Extract the [x, y] coordinate from the center of the cell holding the provided text.  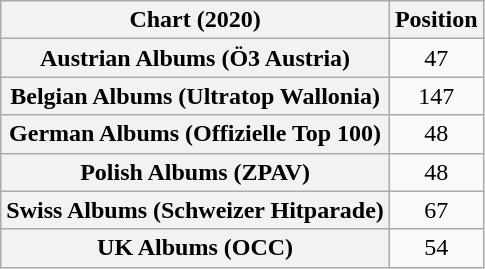
Polish Albums (ZPAV) [196, 172]
Austrian Albums (Ö3 Austria) [196, 58]
147 [436, 96]
UK Albums (OCC) [196, 248]
47 [436, 58]
54 [436, 248]
Belgian Albums (Ultratop Wallonia) [196, 96]
Chart (2020) [196, 20]
Position [436, 20]
German Albums (Offizielle Top 100) [196, 134]
67 [436, 210]
Swiss Albums (Schweizer Hitparade) [196, 210]
